For the text-containing cell, return its midpoint in [x, y] coordinate format. 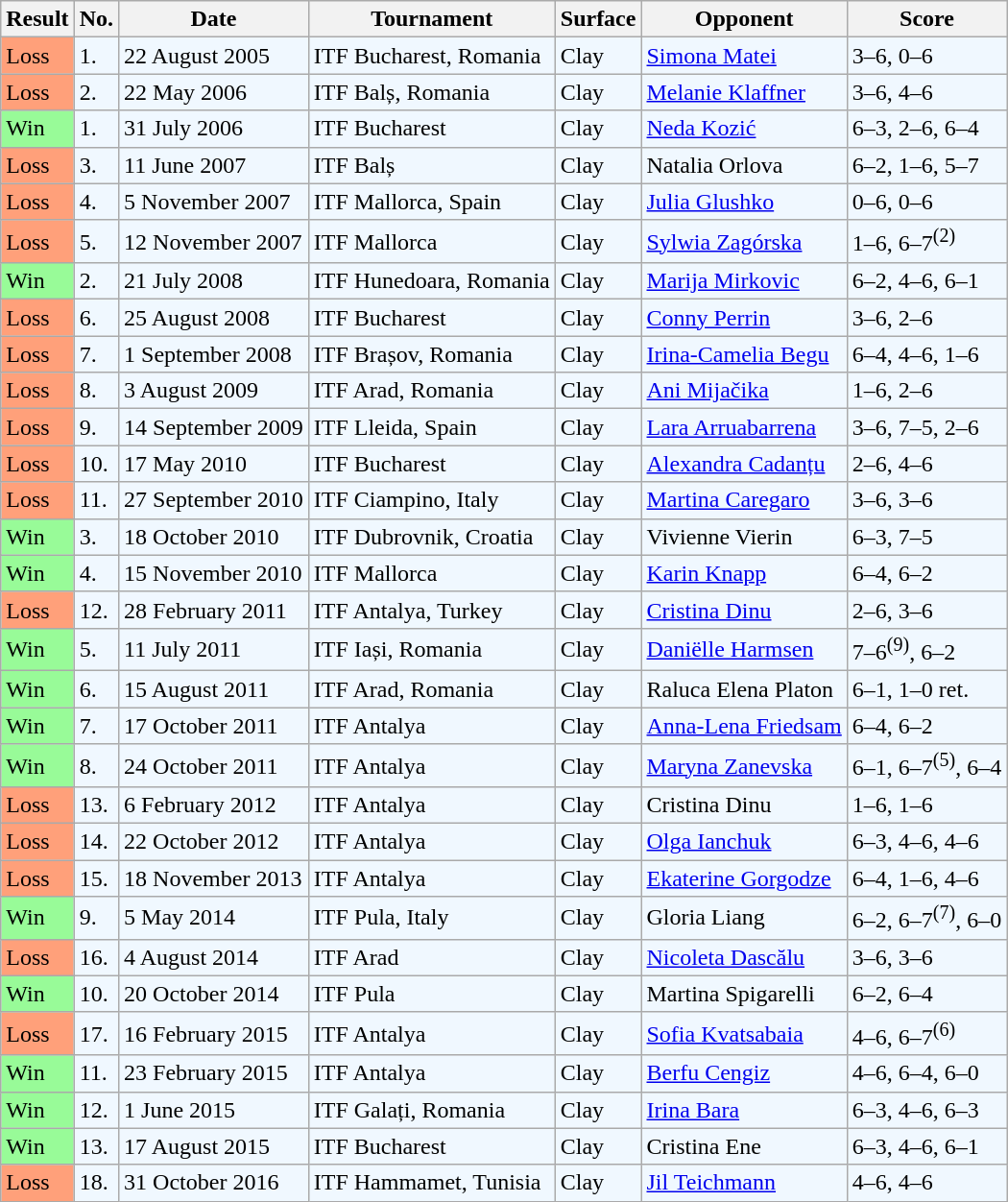
6–3, 4–6, 6–1 [926, 1146]
Maryna Zanevska [744, 766]
ITF Pula [432, 994]
Irina-Camelia Begu [744, 354]
Daniëlle Harmsen [744, 649]
Simona Matei [744, 56]
Gloria Liang [744, 918]
6–3, 7–5 [926, 537]
ITF Arad [432, 957]
ITF Iași, Romania [432, 649]
24 October 2011 [214, 766]
15 August 2011 [214, 689]
4–6, 6–4, 6–0 [926, 1073]
21 July 2008 [214, 281]
Opponent [744, 19]
Tournament [432, 19]
No. [96, 19]
Melanie Klaffner [744, 92]
Martina Caregaro [744, 500]
1 June 2015 [214, 1110]
Natalia Orlova [744, 165]
Date [214, 19]
3–6, 7–5, 2–6 [926, 427]
16 February 2015 [214, 1033]
17 October 2011 [214, 726]
Raluca Elena Platon [744, 689]
Julia Glushko [744, 202]
ITF Pula, Italy [432, 918]
4–6, 6–7(6) [926, 1033]
28 February 2011 [214, 610]
7–6(9), 6–2 [926, 649]
ITF Hammamet, Tunisia [432, 1183]
5 November 2007 [214, 202]
6–3, 2–6, 6–4 [926, 129]
ITF Ciampino, Italy [432, 500]
ITF Balș, Romania [432, 92]
3–6, 0–6 [926, 56]
0–6, 0–6 [926, 202]
Nicoleta Dascălu [744, 957]
1–6, 1–6 [926, 805]
18 November 2013 [214, 878]
15 November 2010 [214, 573]
20 October 2014 [214, 994]
31 July 2006 [214, 129]
Sofia Kvatsabaia [744, 1033]
Result [37, 19]
1 September 2008 [214, 354]
16. [96, 957]
ITF Lleida, Spain [432, 427]
Ani Mijačika [744, 391]
6–1, 1–0 ret. [926, 689]
14. [96, 842]
11 July 2011 [214, 649]
3–6, 4–6 [926, 92]
22 May 2006 [214, 92]
Vivienne Vierin [744, 537]
Score [926, 19]
18 October 2010 [214, 537]
1–6, 6–7(2) [926, 242]
Sylwia Zagórska [744, 242]
2–6, 4–6 [926, 464]
Alexandra Cadanțu [744, 464]
ITF Dubrovnik, Croatia [432, 537]
6–2, 4–6, 6–1 [926, 281]
ITF Hunedoara, Romania [432, 281]
Anna-Lena Friedsam [744, 726]
1–6, 2–6 [926, 391]
3–6, 2–6 [926, 318]
ITF Bucharest, Romania [432, 56]
27 September 2010 [214, 500]
3 August 2009 [214, 391]
6–2, 6–7(7), 6–0 [926, 918]
18. [96, 1183]
14 September 2009 [214, 427]
31 October 2016 [214, 1183]
15. [96, 878]
6–2, 1–6, 5–7 [926, 165]
6–2, 6–4 [926, 994]
6–1, 6–7(5), 6–4 [926, 766]
Jil Teichmann [744, 1183]
ITF Antalya, Turkey [432, 610]
2–6, 3–6 [926, 610]
11 June 2007 [214, 165]
Karin Knapp [744, 573]
Berfu Cengiz [744, 1073]
17 May 2010 [214, 464]
ITF Galați, Romania [432, 1110]
4–6, 4–6 [926, 1183]
22 August 2005 [214, 56]
Conny Perrin [744, 318]
Ekaterine Gorgodze [744, 878]
22 October 2012 [214, 842]
23 February 2015 [214, 1073]
Marija Mirkovic [744, 281]
ITF Balș [432, 165]
25 August 2008 [214, 318]
Cristina Ene [744, 1146]
17. [96, 1033]
5 May 2014 [214, 918]
Irina Bara [744, 1110]
6 February 2012 [214, 805]
4 August 2014 [214, 957]
ITF Brașov, Romania [432, 354]
Olga Ianchuk [744, 842]
Neda Kozić [744, 129]
12 November 2007 [214, 242]
Lara Arruabarrena [744, 427]
6–3, 4–6, 6–3 [926, 1110]
6–4, 4–6, 1–6 [926, 354]
6–3, 4–6, 4–6 [926, 842]
ITF Mallorca, Spain [432, 202]
6–4, 1–6, 4–6 [926, 878]
Martina Spigarelli [744, 994]
Surface [598, 19]
17 August 2015 [214, 1146]
